Scan for the cell matching the given text and deliver its (x, y) coordinate at center. 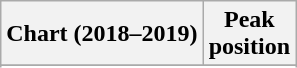
Peakposition (249, 34)
Chart (2018–2019) (102, 34)
